Locate the cell with the specified text and output its (x, y) center coordinate. 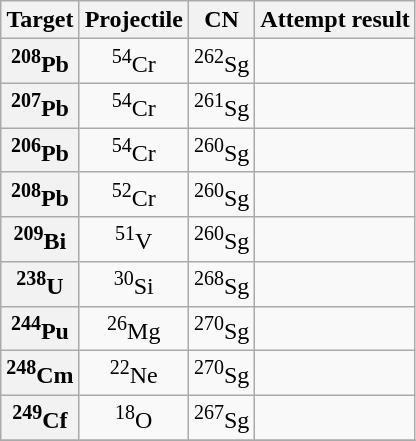
262Sg (221, 62)
Target (40, 20)
267Sg (221, 418)
249Cf (40, 418)
CN (221, 20)
248Cm (40, 374)
22Ne (134, 374)
207Pb (40, 106)
Attempt result (336, 20)
51V (134, 240)
Projectile (134, 20)
244Pu (40, 328)
209Bi (40, 240)
18O (134, 418)
238U (40, 284)
268Sg (221, 284)
26Mg (134, 328)
30Si (134, 284)
206Pb (40, 150)
261Sg (221, 106)
52Cr (134, 194)
